Capture the cell that displays the provided text and extract its (x, y) central coordinate. 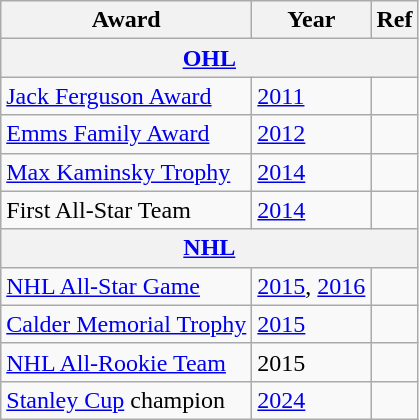
NHL (210, 248)
Jack Ferguson Award (126, 96)
Stanley Cup champion (126, 400)
Max Kaminsky Trophy (126, 172)
2015, 2016 (312, 286)
2011 (312, 96)
2024 (312, 400)
NHL All-Star Game (126, 286)
NHL All-Rookie Team (126, 362)
OHL (210, 58)
Emms Family Award (126, 134)
Ref (394, 20)
Year (312, 20)
Award (126, 20)
2012 (312, 134)
Calder Memorial Trophy (126, 324)
First All-Star Team (126, 210)
